Output the (X, Y) coordinate of the center of the cell containing the given text.  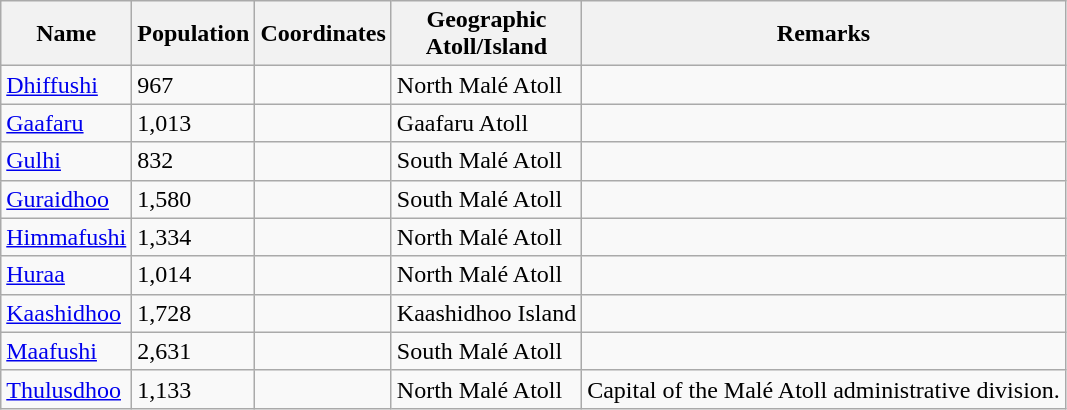
967 (194, 85)
GeographicAtoll/Island (486, 34)
832 (194, 161)
Remarks (824, 34)
Population (194, 34)
Thulusdhoo (66, 389)
1,013 (194, 123)
Huraa (66, 275)
Kaashidhoo (66, 313)
2,631 (194, 351)
1,580 (194, 199)
Himmafushi (66, 237)
Dhiffushi (66, 85)
1,728 (194, 313)
Kaashidhoo Island (486, 313)
Maafushi (66, 351)
Coordinates (323, 34)
Capital of the Malé Atoll administrative division. (824, 389)
1,334 (194, 237)
Name (66, 34)
1,133 (194, 389)
Gulhi (66, 161)
1,014 (194, 275)
Gaafaru (66, 123)
Gaafaru Atoll (486, 123)
Guraidhoo (66, 199)
